Return [x, y] of the center of cell containing provided text 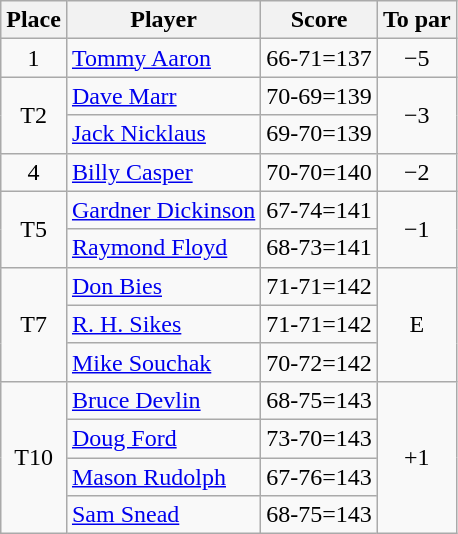
66-71=137 [320, 58]
67-76=143 [320, 477]
−1 [416, 229]
Dave Marr [163, 96]
−2 [416, 172]
Don Bies [163, 286]
Player [163, 20]
Mason Rudolph [163, 477]
T2 [34, 115]
R. H. Sikes [163, 324]
E [416, 324]
Mike Souchak [163, 362]
To par [416, 20]
Score [320, 20]
Jack Nicklaus [163, 134]
Bruce Devlin [163, 400]
4 [34, 172]
+1 [416, 457]
Gardner Dickinson [163, 210]
73-70=143 [320, 438]
−3 [416, 115]
−5 [416, 58]
Tommy Aaron [163, 58]
68-73=141 [320, 248]
67-74=141 [320, 210]
1 [34, 58]
Doug Ford [163, 438]
69-70=139 [320, 134]
70-70=140 [320, 172]
70-69=139 [320, 96]
Raymond Floyd [163, 248]
70-72=142 [320, 362]
Place [34, 20]
T5 [34, 229]
T7 [34, 324]
T10 [34, 457]
Sam Snead [163, 515]
Billy Casper [163, 172]
